Locate the cell with the specified text and output its [x, y] center coordinate. 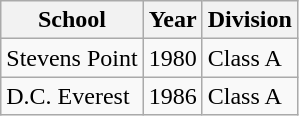
1986 [172, 96]
Year [172, 20]
Division [250, 20]
Stevens Point [72, 58]
D.C. Everest [72, 96]
1980 [172, 58]
School [72, 20]
